Identify which cell holds the provided text, then report its (x, y) central coordinate. 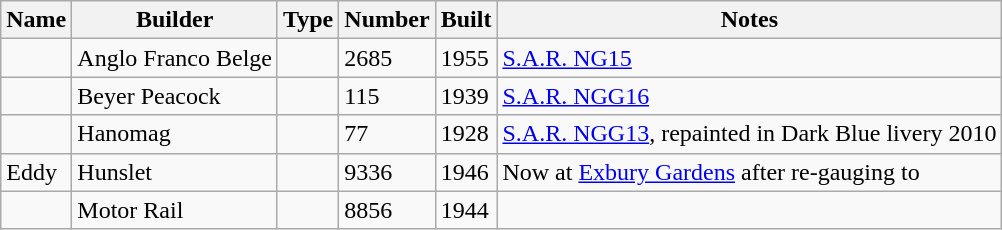
Anglo Franco Belge (175, 58)
S.A.R. NGG13, repainted in Dark Blue livery 2010 (750, 134)
Motor Rail (175, 210)
1944 (466, 210)
Built (466, 20)
Beyer Peacock (175, 96)
Type (308, 20)
1955 (466, 58)
Builder (175, 20)
S.A.R. NG15 (750, 58)
Hanomag (175, 134)
77 (387, 134)
1939 (466, 96)
S.A.R. NGG16 (750, 96)
8856 (387, 210)
1946 (466, 172)
Hunslet (175, 172)
Now at Exbury Gardens after re-gauging to (750, 172)
115 (387, 96)
Eddy (36, 172)
Number (387, 20)
Name (36, 20)
2685 (387, 58)
9336 (387, 172)
Notes (750, 20)
1928 (466, 134)
